For the text-containing cell, return its midpoint in (X, Y) coordinate format. 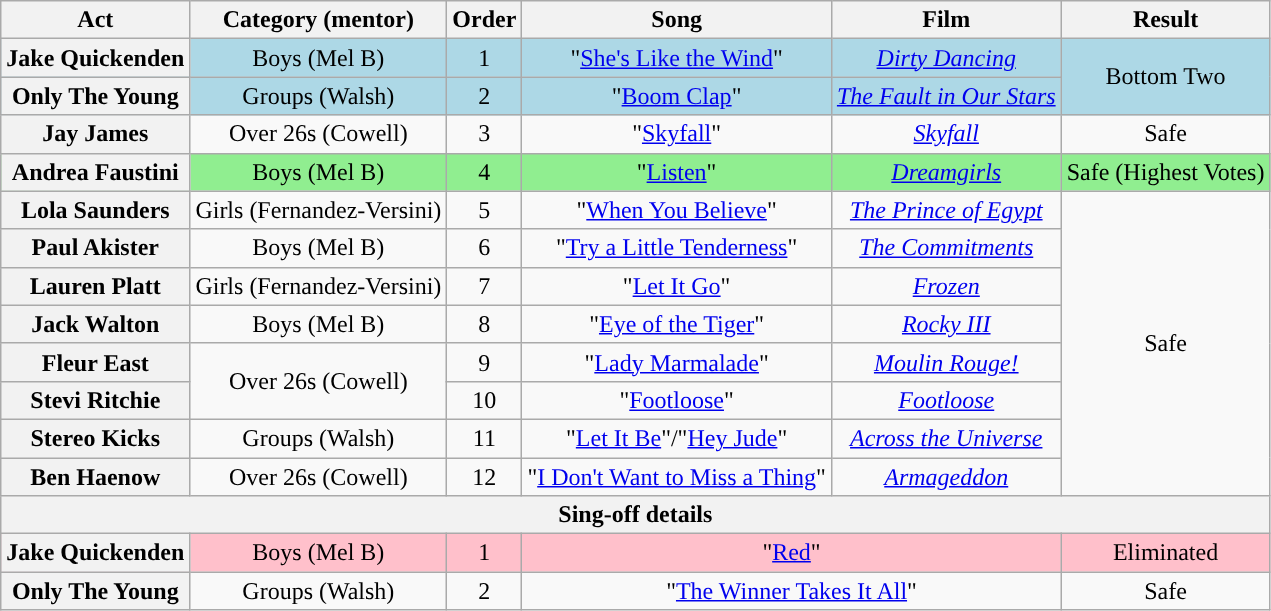
Stereo Kicks (96, 438)
"Try a Little Tenderness" (676, 248)
6 (484, 248)
Result (1166, 20)
"Let It Be"/"Hey Jude" (676, 438)
8 (484, 324)
Eliminated (1166, 553)
Dirty Dancing (946, 58)
Song (676, 20)
Across the Universe (946, 438)
Moulin Rouge! (946, 362)
Skyfall (946, 134)
"Skyfall" (676, 134)
The Commitments (946, 248)
Armageddon (946, 477)
The Fault in Our Stars (946, 96)
Bottom Two (1166, 77)
Footloose (946, 400)
Paul Akister (96, 248)
"Red" (792, 553)
Stevi Ritchie (96, 400)
Fleur East (96, 362)
Category (mentor) (318, 20)
Lauren Platt (96, 286)
"I Don't Want to Miss a Thing" (676, 477)
10 (484, 400)
Jay James (96, 134)
Safe (Highest Votes) (1166, 172)
Dreamgirls (946, 172)
5 (484, 210)
"Lady Marmalade" (676, 362)
"She's Like the Wind" (676, 58)
Rocky III (946, 324)
Andrea Faustini (96, 172)
Film (946, 20)
11 (484, 438)
"When You Believe" (676, 210)
7 (484, 286)
"Let It Go" (676, 286)
Sing-off details (636, 515)
12 (484, 477)
The Prince of Egypt (946, 210)
"Boom Clap" (676, 96)
Ben Haenow (96, 477)
"The Winner Takes It All" (792, 591)
9 (484, 362)
Act (96, 20)
4 (484, 172)
Frozen (946, 286)
Lola Saunders (96, 210)
Order (484, 20)
"Eye of the Tiger" (676, 324)
"Footloose" (676, 400)
Jack Walton (96, 324)
3 (484, 134)
"Listen" (676, 172)
